From the cell containing the given text, extract its center point as [x, y] coordinate. 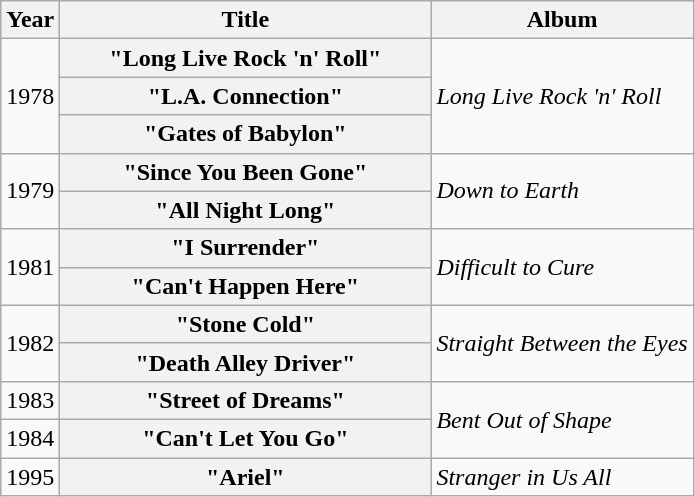
"Stone Cold" [246, 324]
1983 [30, 400]
Difficult to Cure [562, 267]
1978 [30, 96]
"Ariel" [246, 477]
"All Night Long" [246, 210]
Title [246, 20]
1979 [30, 191]
Straight Between the Eyes [562, 343]
1981 [30, 267]
1995 [30, 477]
"Gates of Babylon" [246, 134]
Down to Earth [562, 191]
Album [562, 20]
1982 [30, 343]
"Since You Been Gone" [246, 172]
"Can't Happen Here" [246, 286]
"I Surrender" [246, 248]
"L.A. Connection" [246, 96]
1984 [30, 438]
Long Live Rock 'n' Roll [562, 96]
"Long Live Rock 'n' Roll" [246, 58]
"Street of Dreams" [246, 400]
"Death Alley Driver" [246, 362]
"Can't Let You Go" [246, 438]
Year [30, 20]
Stranger in Us All [562, 477]
Bent Out of Shape [562, 419]
